Find where the given text appears and provide that cell's center as (X, Y) coordinate. 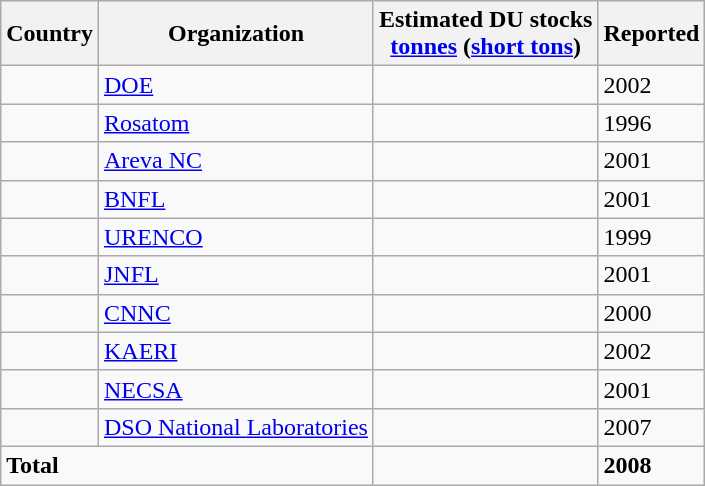
1999 (652, 237)
DOE (236, 85)
Organization (236, 34)
KAERI (236, 351)
2008 (652, 465)
Reported (652, 34)
JNFL (236, 275)
Country (50, 34)
Total (188, 465)
CNNC (236, 313)
DSO National Laboratories (236, 427)
Estimated DU stockstonnes (short tons) (485, 34)
1996 (652, 123)
Areva NC (236, 161)
NECSA (236, 389)
2007 (652, 427)
BNFL (236, 199)
Rosatom (236, 123)
2000 (652, 313)
URENCO (236, 237)
